For the text-containing cell, return its midpoint in (X, Y) coordinate format. 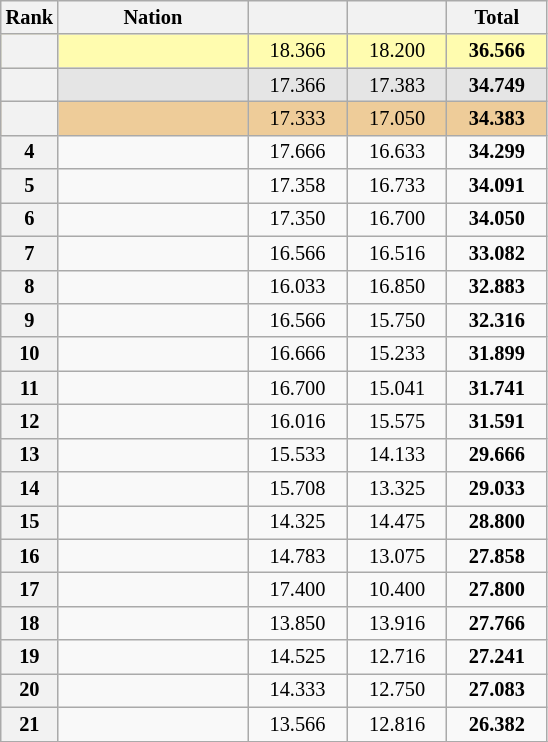
6 (30, 219)
17.350 (298, 219)
18.366 (298, 51)
29.666 (497, 455)
18.200 (397, 51)
34.299 (497, 152)
17.366 (298, 85)
15.041 (397, 388)
15.575 (397, 421)
10.400 (397, 589)
18 (30, 623)
15.750 (397, 320)
7 (30, 253)
19 (30, 657)
Rank (30, 17)
Nation (153, 17)
17.400 (298, 589)
31.741 (497, 388)
17.050 (397, 118)
9 (30, 320)
16.666 (298, 354)
16.733 (397, 186)
17.383 (397, 85)
34.050 (497, 219)
14.133 (397, 455)
27.241 (497, 657)
17.358 (298, 186)
32.883 (497, 287)
20 (30, 690)
16.033 (298, 287)
21 (30, 724)
13.916 (397, 623)
10 (30, 354)
31.899 (497, 354)
16 (30, 556)
14.325 (298, 522)
14 (30, 489)
34.749 (497, 85)
16.850 (397, 287)
8 (30, 287)
17.666 (298, 152)
34.383 (497, 118)
31.591 (497, 421)
36.566 (497, 51)
14.475 (397, 522)
16.016 (298, 421)
27.800 (497, 589)
14.525 (298, 657)
13.325 (397, 489)
28.800 (497, 522)
15.233 (397, 354)
29.033 (497, 489)
16.516 (397, 253)
27.083 (497, 690)
12 (30, 421)
12.750 (397, 690)
13.075 (397, 556)
13 (30, 455)
11 (30, 388)
34.091 (497, 186)
5 (30, 186)
13.850 (298, 623)
4 (30, 152)
27.858 (497, 556)
15 (30, 522)
15.533 (298, 455)
17.333 (298, 118)
15.708 (298, 489)
27.766 (497, 623)
16.633 (397, 152)
14.333 (298, 690)
Total (497, 17)
17 (30, 589)
26.382 (497, 724)
12.816 (397, 724)
13.566 (298, 724)
32.316 (497, 320)
12.716 (397, 657)
14.783 (298, 556)
33.082 (497, 253)
